Determine the (x, y) coordinate at the center of the cell enclosing the given text.  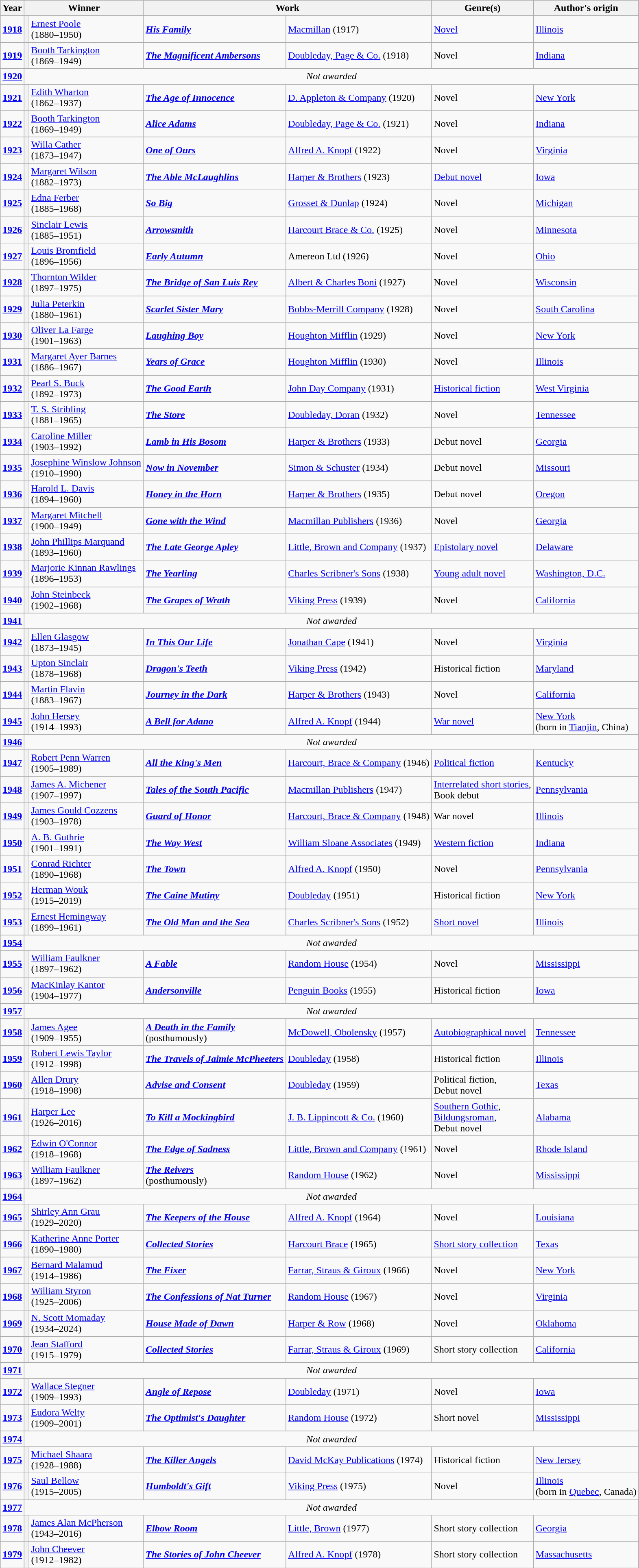
1944 (12, 694)
John Phillips Marquand (1893–1960) (86, 547)
William Sloane Associates (1949) (359, 842)
So Big (215, 203)
Michael Shaara (1928–1988) (86, 1459)
1953 (12, 922)
McDowell, Obolensky (1957) (359, 1032)
Lamb in His Bosom (215, 441)
Scarlet Sister Mary (215, 309)
Edith Wharton (1862–1937) (86, 98)
Doubleday, Page & Co. (1921) (359, 124)
Michigan (586, 203)
Farrar, Straus & Giroux (1969) (359, 1350)
Penguin Books (1955) (359, 990)
Ohio (586, 256)
Dragon's Teeth (215, 668)
Random House (1972) (359, 1418)
1951 (12, 869)
1937 (12, 520)
1963 (12, 1176)
1957 (12, 1011)
Illinois (born in Quebec, Canada) (586, 1486)
Charles Scribner's Sons (1938) (359, 573)
Robert Penn Warren (1905–1989) (86, 763)
The Able McLaughlins (215, 176)
Alfred A. Knopf (1944) (359, 721)
Random House (1967) (359, 1297)
West Virginia (586, 389)
Farrar, Straus & Giroux (1966) (359, 1270)
1958 (12, 1032)
Oklahoma (586, 1323)
David McKay Publications (1974) (359, 1459)
The Old Man and the Sea (215, 922)
Minnesota (586, 229)
Harper & Brothers (1943) (359, 694)
1976 (12, 1486)
Little, Brown and Company (1961) (359, 1149)
William Styron (1925–2006) (86, 1297)
The Town (215, 869)
New York (born in Tianjin, China) (586, 721)
Martin Flavin (1883–1967) (86, 694)
The Reivers (posthumously) (215, 1176)
Angle of Repose (215, 1391)
Elbow Room (215, 1529)
Bernard Malamud (1914–1986) (86, 1270)
Doubleday, Page & Co. (1918) (359, 55)
Work (288, 8)
Missouri (586, 468)
Bobbs-Merrill Company (1928) (359, 309)
Eudora Welty (1909–2001) (86, 1418)
1962 (12, 1149)
1977 (12, 1507)
Rhode Island (586, 1149)
Years of Grace (215, 362)
Kentucky (586, 763)
1967 (12, 1270)
Sinclair Lewis (1885–1951) (86, 229)
The Edge of Sadness (215, 1149)
His Family (215, 29)
The Way West (215, 842)
Upton Sinclair (1878–1968) (86, 668)
Jean Stafford (1915–1979) (86, 1350)
Grosset & Dunlap (1924) (359, 203)
The Keepers of the House (215, 1217)
Harper & Brothers (1923) (359, 176)
Harold L. Davis (1894–1960) (86, 494)
Allen Drury (1918–1998) (86, 1085)
Margaret Mitchell (1900–1949) (86, 520)
Alabama (586, 1117)
Interrelated short stories, Book debut (482, 789)
Wallace Stegner (1909–1993) (86, 1391)
1972 (12, 1391)
The Magnificent Ambersons (215, 55)
Viking Press (1939) (359, 600)
1924 (12, 176)
In This Our Life (215, 642)
Now in November (215, 468)
Ernest Hemingway (1899–1961) (86, 922)
1927 (12, 256)
Pearl S. Buck (1892–1973) (86, 389)
1949 (12, 816)
Jonathan Cape (1941) (359, 642)
Autobiographical novel (482, 1032)
Louis Bromfield (1896–1956) (86, 256)
Gone with the Wind (215, 520)
Maryland (586, 668)
Winner (84, 8)
Alfred A. Knopf (1922) (359, 150)
James Agee (1909–1955) (86, 1032)
Harcourt, Brace & Company (1946) (359, 763)
Year (12, 8)
Albert & Charles Boni (1927) (359, 282)
1930 (12, 336)
1959 (12, 1059)
1973 (12, 1418)
1929 (12, 309)
Southern Gothic, Bildungsroman, Debut novel (482, 1117)
1964 (12, 1196)
Charles Scribner's Sons (1952) (359, 922)
A. B. Guthrie (1901–1991) (86, 842)
Shirley Ann Grau (1929–2020) (86, 1217)
Arrowsmith (215, 229)
1933 (12, 415)
1926 (12, 229)
1966 (12, 1244)
House Made of Dawn (215, 1323)
Ernest Poole (1880–1950) (86, 29)
Western fiction (482, 842)
Journey in the Dark (215, 694)
Genre(s) (482, 8)
Wisconsin (586, 282)
Honey in the Horn (215, 494)
The Travels of Jaimie McPheeters (215, 1059)
Humboldt's Gift (215, 1486)
Harcourt Brace (1965) (359, 1244)
Harper & Brothers (1933) (359, 441)
1955 (12, 963)
The Optimist's Daughter (215, 1418)
J. B. Lippincott & Co. (1960) (359, 1117)
John Hersey (1914–1993) (86, 721)
Amereon Ltd (1926) (359, 256)
A Death in the Family (posthumously) (215, 1032)
1918 (12, 29)
Katherine Anne Porter (1890–1980) (86, 1244)
1920 (12, 76)
Ellen Glasgow (1873–1945) (86, 642)
Andersonville (215, 990)
1932 (12, 389)
Edna Ferber (1885–1968) (86, 203)
Epistolary novel (482, 547)
1936 (12, 494)
Doubleday (1958) (359, 1059)
The Caine Mutiny (215, 895)
Alfred A. Knopf (1964) (359, 1217)
The Store (215, 415)
1928 (12, 282)
Margaret Ayer Barnes (1886–1967) (86, 362)
Washington, D.C. (586, 573)
1960 (12, 1085)
The Grapes of Wrath (215, 600)
T. S. Stribling (1881–1965) (86, 415)
1971 (12, 1370)
Saul Bellow (1915–2005) (86, 1486)
John Day Company (1931) (359, 389)
1965 (12, 1217)
James Alan McPherson (1943–2016) (86, 1529)
D. Appleton & Company (1920) (359, 98)
Harper & Brothers (1935) (359, 494)
Macmillan Publishers (1947) (359, 789)
1942 (12, 642)
All the King's Men (215, 763)
1952 (12, 895)
South Carolina (586, 309)
Doubleday (1959) (359, 1085)
1934 (12, 441)
MacKinlay Kantor (1904–1977) (86, 990)
Little, Brown and Company (1937) (359, 547)
1938 (12, 547)
1922 (12, 124)
Caroline Miller (1903–1992) (86, 441)
1925 (12, 203)
Alice Adams (215, 124)
1945 (12, 721)
The Age of Innocence (215, 98)
1919 (12, 55)
Thornton Wilder (1897–1975) (86, 282)
Julia Peterkin (1880–1961) (86, 309)
Little, Brown (1977) (359, 1529)
1941 (12, 621)
Simon & Schuster (1934) (359, 468)
Alfred A. Knopf (1950) (359, 869)
Political fiction (482, 763)
Random House (1962) (359, 1176)
Doubleday (1971) (359, 1391)
1939 (12, 573)
N. Scott Momaday (1934–2024) (86, 1323)
1961 (12, 1117)
The Yearling (215, 573)
1947 (12, 763)
1968 (12, 1297)
1954 (12, 943)
Random House (1954) (359, 963)
Advise and Consent (215, 1085)
Massachusetts (586, 1555)
The Good Earth (215, 389)
James A. Michener (1907–1997) (86, 789)
Josephine Winslow Johnson (1910–1990) (86, 468)
1969 (12, 1323)
1943 (12, 668)
Early Autumn (215, 256)
Harcourt Brace & Co. (1925) (359, 229)
To Kill a Mockingbird (215, 1117)
1935 (12, 468)
Oliver La Farge (1901–1963) (86, 336)
Tales of the South Pacific (215, 789)
Doubleday, Doran (1932) (359, 415)
The Bridge of San Luis Rey (215, 282)
1946 (12, 742)
1975 (12, 1459)
1940 (12, 600)
Guard of Honor (215, 816)
John Steinbeck (1902–1968) (86, 600)
Macmillan Publishers (1936) (359, 520)
1956 (12, 990)
Harcourt, Brace & Company (1948) (359, 816)
Viking Press (1942) (359, 668)
1979 (12, 1555)
Marjorie Kinnan Rawlings (1896–1953) (86, 573)
Houghton Mifflin (1929) (359, 336)
Herman Wouk (1915–2019) (86, 895)
Political fiction, Debut novel (482, 1085)
Alfred A. Knopf (1978) (359, 1555)
James Gould Cozzens (1903–1978) (86, 816)
The Confessions of Nat Turner (215, 1297)
Margaret Wilson (1882–1973) (86, 176)
Harper & Row (1968) (359, 1323)
1948 (12, 789)
Louisiana (586, 1217)
Author's origin (586, 8)
Viking Press (1975) (359, 1486)
The Killer Angels (215, 1459)
Edwin O'Connor (1918–1968) (86, 1149)
One of Ours (215, 150)
The Stories of John Cheever (215, 1555)
Willa Cather (1873–1947) (86, 150)
Harper Lee (1926–2016) (86, 1117)
1974 (12, 1439)
New Jersey (586, 1459)
Delaware (586, 547)
1970 (12, 1350)
1923 (12, 150)
The Late George Apley (215, 547)
A Bell for Adano (215, 721)
Houghton Mifflin (1930) (359, 362)
The Fixer (215, 1270)
Doubleday (1951) (359, 895)
1921 (12, 98)
1931 (12, 362)
Young adult novel (482, 573)
Robert Lewis Taylor (1912–1998) (86, 1059)
A Fable (215, 963)
John Cheever (1912–1982) (86, 1555)
1950 (12, 842)
1978 (12, 1529)
Conrad Richter (1890–1968) (86, 869)
Laughing Boy (215, 336)
Oregon (586, 494)
Macmillan (1917) (359, 29)
